Search for the cell housing the specified text and yield its [x, y] center coordinate. 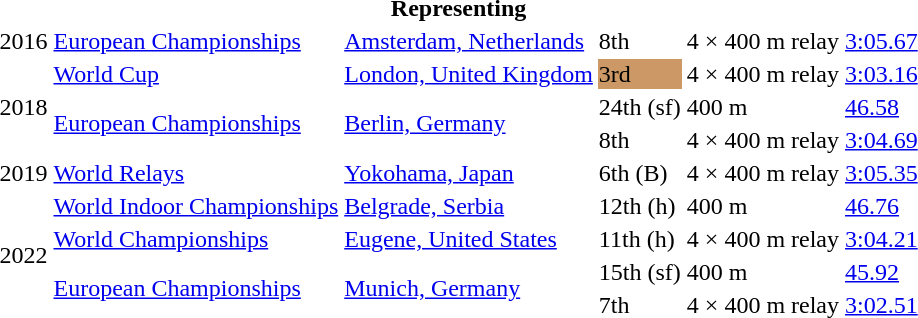
Amsterdam, Netherlands [469, 41]
Belgrade, Serbia [469, 206]
World Cup [196, 74]
World Championships [196, 239]
World Relays [196, 173]
Berlin, Germany [469, 124]
11th (h) [640, 239]
Eugene, United States [469, 239]
World Indoor Championships [196, 206]
3rd [640, 74]
24th (sf) [640, 107]
Yokohama, Japan [469, 173]
London, United Kingdom [469, 74]
12th (h) [640, 206]
15th (sf) [640, 272]
6th (B) [640, 173]
